Find where the given text appears and provide that cell's center as [x, y] coordinate. 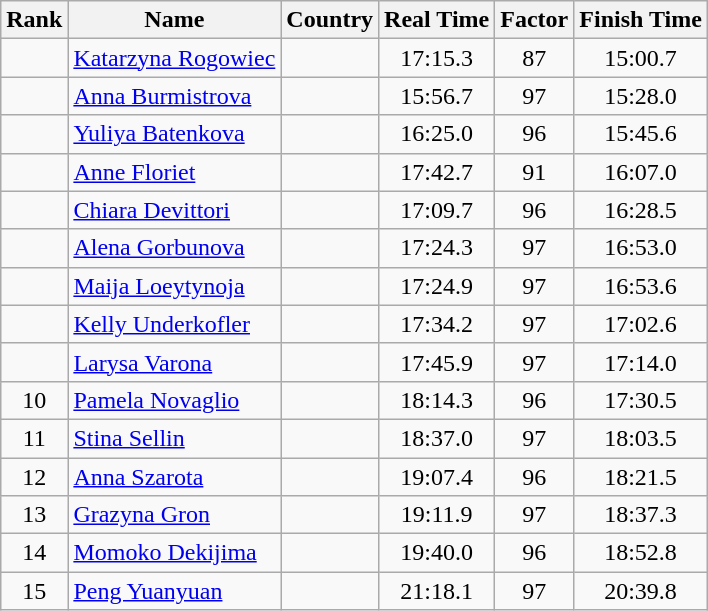
12 [34, 477]
Pamela Novaglio [174, 400]
Factor [534, 20]
19:11.9 [437, 515]
13 [34, 515]
16:28.5 [641, 210]
87 [534, 58]
Maija Loeytynoja [174, 286]
Stina Sellin [174, 438]
15:00.7 [641, 58]
17:42.7 [437, 172]
17:02.6 [641, 324]
15:45.6 [641, 134]
17:45.9 [437, 362]
Alena Gorbunova [174, 248]
20:39.8 [641, 591]
21:18.1 [437, 591]
91 [534, 172]
Country [330, 20]
Katarzyna Rogowiec [174, 58]
18:37.3 [641, 515]
17:24.9 [437, 286]
17:09.7 [437, 210]
Finish Time [641, 20]
16:07.0 [641, 172]
18:14.3 [437, 400]
18:52.8 [641, 553]
Yuliya Batenkova [174, 134]
Rank [34, 20]
19:40.0 [437, 553]
Larysa Varona [174, 362]
Anna Burmistrova [174, 96]
15:56.7 [437, 96]
19:07.4 [437, 477]
Grazyna Gron [174, 515]
16:25.0 [437, 134]
Peng Yuanyuan [174, 591]
18:37.0 [437, 438]
17:30.5 [641, 400]
17:14.0 [641, 362]
Chiara Devittori [174, 210]
16:53.0 [641, 248]
18:03.5 [641, 438]
17:15.3 [437, 58]
Real Time [437, 20]
15 [34, 591]
Anna Szarota [174, 477]
17:24.3 [437, 248]
18:21.5 [641, 477]
Anne Floriet [174, 172]
14 [34, 553]
Kelly Underkofler [174, 324]
10 [34, 400]
11 [34, 438]
15:28.0 [641, 96]
16:53.6 [641, 286]
17:34.2 [437, 324]
Momoko Dekijima [174, 553]
Name [174, 20]
